Determine the (X, Y) coordinate at the center of the cell enclosing the given text.  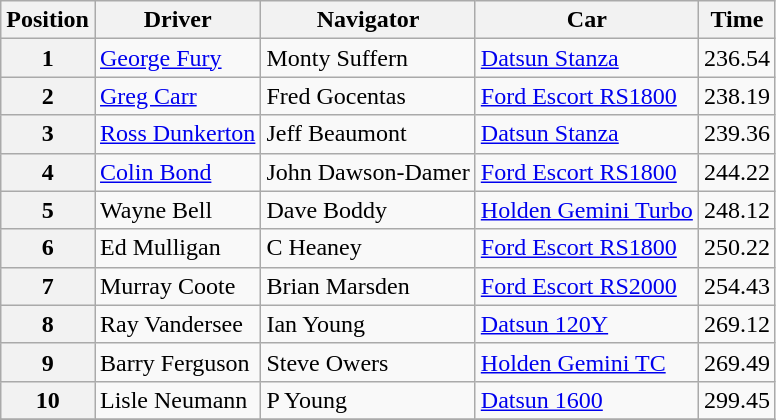
5 (48, 210)
Steve Owers (368, 362)
Colin Bond (177, 172)
Monty Suffern (368, 58)
John Dawson-Damer (368, 172)
Holden Gemini Turbo (586, 210)
4 (48, 172)
Ian Young (368, 324)
Position (48, 20)
248.12 (736, 210)
Murray Coote (177, 286)
8 (48, 324)
Jeff Beaumont (368, 134)
254.43 (736, 286)
Ray Vandersee (177, 324)
244.22 (736, 172)
Barry Ferguson (177, 362)
Holden Gemini TC (586, 362)
Ford Escort RS2000 (586, 286)
269.12 (736, 324)
6 (48, 248)
Datsun 1600 (586, 400)
269.49 (736, 362)
3 (48, 134)
Time (736, 20)
Car (586, 20)
George Fury (177, 58)
238.19 (736, 96)
Navigator (368, 20)
7 (48, 286)
Dave Boddy (368, 210)
Ross Dunkerton (177, 134)
Ed Mulligan (177, 248)
239.36 (736, 134)
Fred Gocentas (368, 96)
250.22 (736, 248)
Greg Carr (177, 96)
Driver (177, 20)
299.45 (736, 400)
Datsun 120Y (586, 324)
Lisle Neumann (177, 400)
Wayne Bell (177, 210)
236.54 (736, 58)
10 (48, 400)
Brian Marsden (368, 286)
1 (48, 58)
9 (48, 362)
2 (48, 96)
C Heaney (368, 248)
P Young (368, 400)
